Pinpoint the cell where the given text exists, returning its (X, Y) midpoint coordinate. 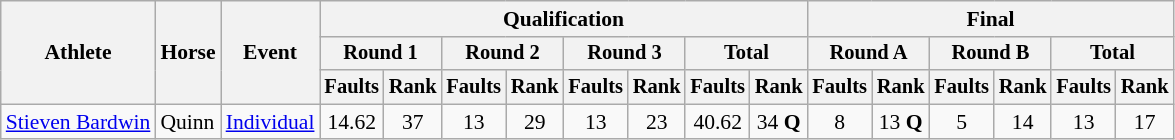
14 (1023, 122)
17 (1145, 122)
Horse (188, 52)
Qualification (564, 19)
37 (413, 122)
Athlete (78, 52)
Quinn (188, 122)
29 (535, 122)
40.62 (717, 122)
14.62 (352, 122)
Round A (868, 54)
5 (961, 122)
Final (990, 19)
Individual (270, 122)
Round 3 (624, 54)
Round 2 (502, 54)
Round 1 (381, 54)
8 (839, 122)
23 (657, 122)
13 Q (901, 122)
Event (270, 52)
Stieven Bardwin (78, 122)
34 Q (779, 122)
Round B (990, 54)
